Capture the cell that displays the provided text and extract its (x, y) central coordinate. 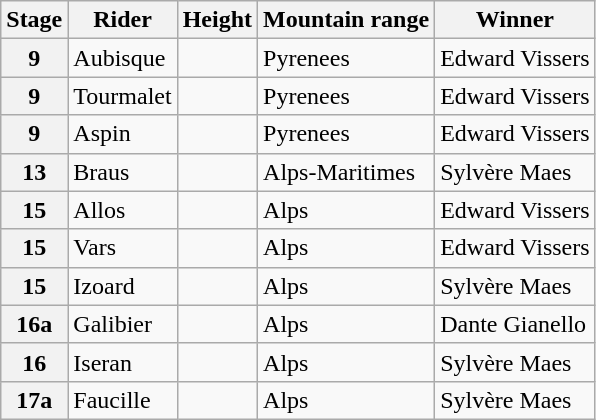
13 (34, 172)
Galibier (122, 324)
Braus (122, 172)
Aubisque (122, 58)
Alps-Maritimes (346, 172)
Winner (515, 20)
Faucille (122, 400)
Izoard (122, 286)
16 (34, 362)
Vars (122, 248)
Rider (122, 20)
Aspin (122, 134)
Iseran (122, 362)
Stage (34, 20)
17a (34, 400)
Mountain range (346, 20)
Allos (122, 210)
16a (34, 324)
Tourmalet (122, 96)
Dante Gianello (515, 324)
Height (217, 20)
